Extract the [X, Y] coordinate from the center of the cell holding the provided text.  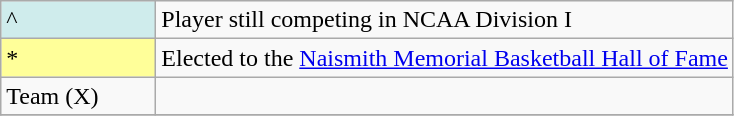
* [78, 58]
Elected to the Naismith Memorial Basketball Hall of Fame [445, 58]
^ [78, 20]
Team (X) [78, 96]
Player still competing in NCAA Division I [445, 20]
